From the cell containing the given text, extract its center point as [x, y] coordinate. 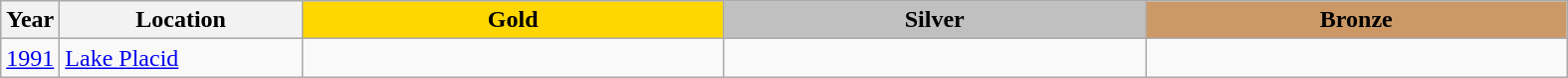
Bronze [1356, 20]
Silver [935, 20]
Lake Placid [181, 58]
Year [30, 20]
Location [181, 20]
Gold [513, 20]
1991 [30, 58]
